Determine the [x, y] coordinate at the center of the cell enclosing the given text.  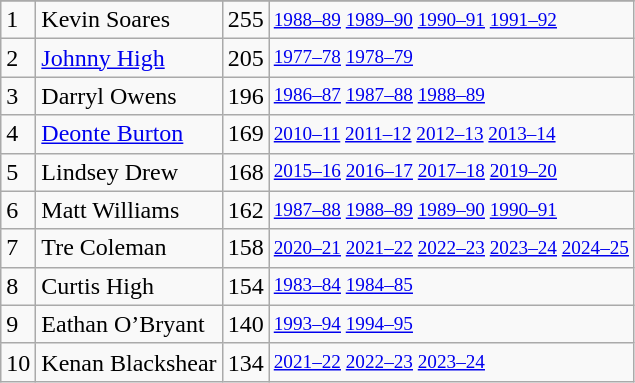
168 [246, 172]
1986–87 1987–88 1988–89 [451, 96]
4 [18, 134]
205 [246, 58]
2015–16 2016–17 2017–18 2019–20 [451, 172]
10 [18, 362]
9 [18, 324]
Tre Coleman [129, 248]
Deonte Burton [129, 134]
169 [246, 134]
2010–11 2011–12 2012–13 2013–14 [451, 134]
154 [246, 286]
1993–94 1994–95 [451, 324]
140 [246, 324]
Darryl Owens [129, 96]
1977–78 1978–79 [451, 58]
Kenan Blackshear [129, 362]
196 [246, 96]
5 [18, 172]
7 [18, 248]
134 [246, 362]
Eathan O’Bryant [129, 324]
2021–22 2022–23 2023–24 [451, 362]
Matt Williams [129, 210]
1988–89 1989–90 1990–91 1991–92 [451, 20]
162 [246, 210]
1983–84 1984–85 [451, 286]
Johnny High [129, 58]
Kevin Soares [129, 20]
2 [18, 58]
Curtis High [129, 286]
1 [18, 20]
8 [18, 286]
6 [18, 210]
158 [246, 248]
255 [246, 20]
2020–21 2021–22 2022–23 2023–24 2024–25 [451, 248]
1987–88 1988–89 1989–90 1990–91 [451, 210]
Lindsey Drew [129, 172]
3 [18, 96]
